Find where the given text appears and provide that cell's center as (X, Y) coordinate. 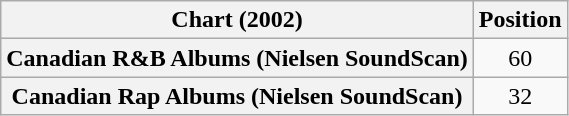
Canadian R&B Albums (Nielsen SoundScan) (238, 58)
Position (520, 20)
32 (520, 96)
Canadian Rap Albums (Nielsen SoundScan) (238, 96)
Chart (2002) (238, 20)
60 (520, 58)
